Determine the (X, Y) coordinate at the center of the cell enclosing the given text.  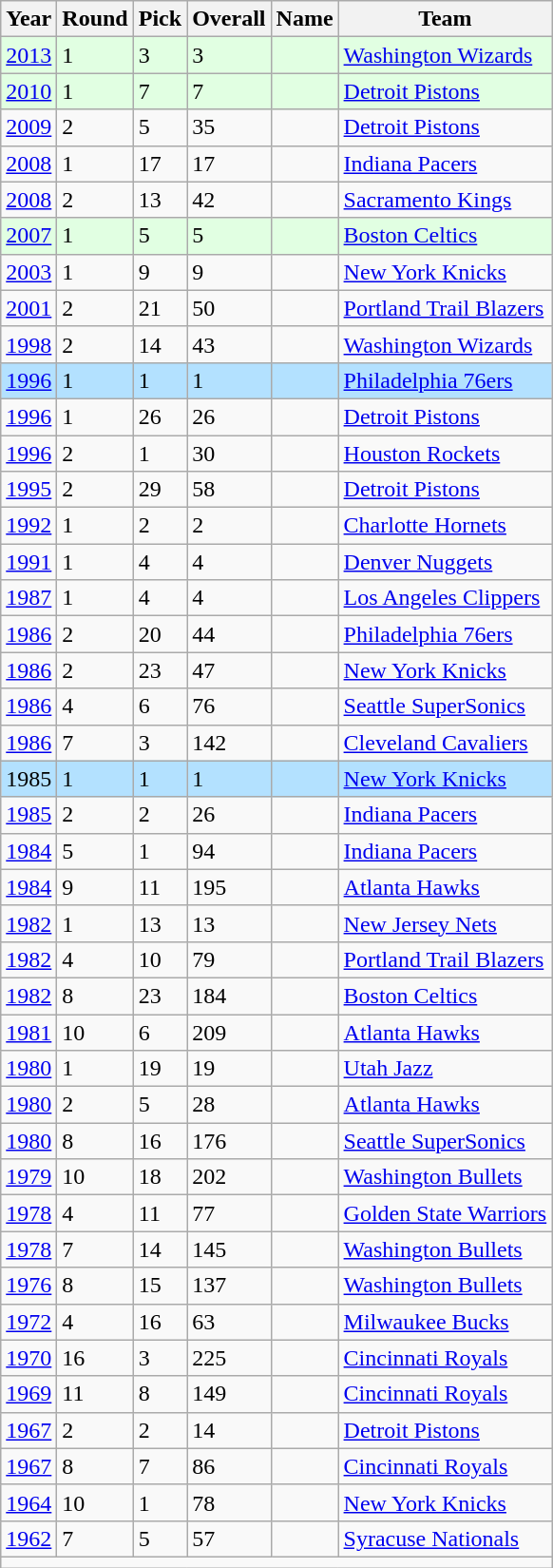
Denver Nuggets (445, 562)
20 (160, 634)
Golden State Warriors (445, 1213)
Overall (229, 19)
Milwaukee Bucks (445, 1322)
21 (160, 308)
Name (304, 19)
18 (160, 1177)
2003 (29, 272)
63 (229, 1322)
28 (229, 1105)
29 (160, 490)
1979 (29, 1177)
30 (229, 454)
43 (229, 344)
Pick (160, 19)
1995 (29, 490)
New Jersey Nets (445, 923)
1981 (29, 1032)
142 (229, 743)
44 (229, 634)
Year (29, 19)
Team (445, 19)
1962 (29, 1539)
1998 (29, 344)
149 (229, 1394)
78 (229, 1502)
2009 (29, 127)
1987 (29, 598)
Houston Rockets (445, 454)
225 (229, 1358)
2013 (29, 55)
1992 (29, 526)
94 (229, 851)
1991 (29, 562)
145 (229, 1249)
Syracuse Nationals (445, 1539)
2001 (29, 308)
209 (229, 1032)
2010 (29, 91)
1976 (29, 1286)
176 (229, 1141)
79 (229, 959)
15 (160, 1286)
58 (229, 490)
184 (229, 996)
57 (229, 1539)
86 (229, 1466)
1969 (29, 1394)
1964 (29, 1502)
77 (229, 1213)
202 (229, 1177)
Charlotte Hornets (445, 526)
35 (229, 127)
50 (229, 308)
2007 (29, 236)
Los Angeles Clippers (445, 598)
76 (229, 707)
Sacramento Kings (445, 200)
47 (229, 670)
195 (229, 887)
Utah Jazz (445, 1069)
42 (229, 200)
Cleveland Cavaliers (445, 743)
137 (229, 1286)
1972 (29, 1322)
Round (95, 19)
1970 (29, 1358)
